Output the [X, Y] coordinate of the center of the cell containing the given text.  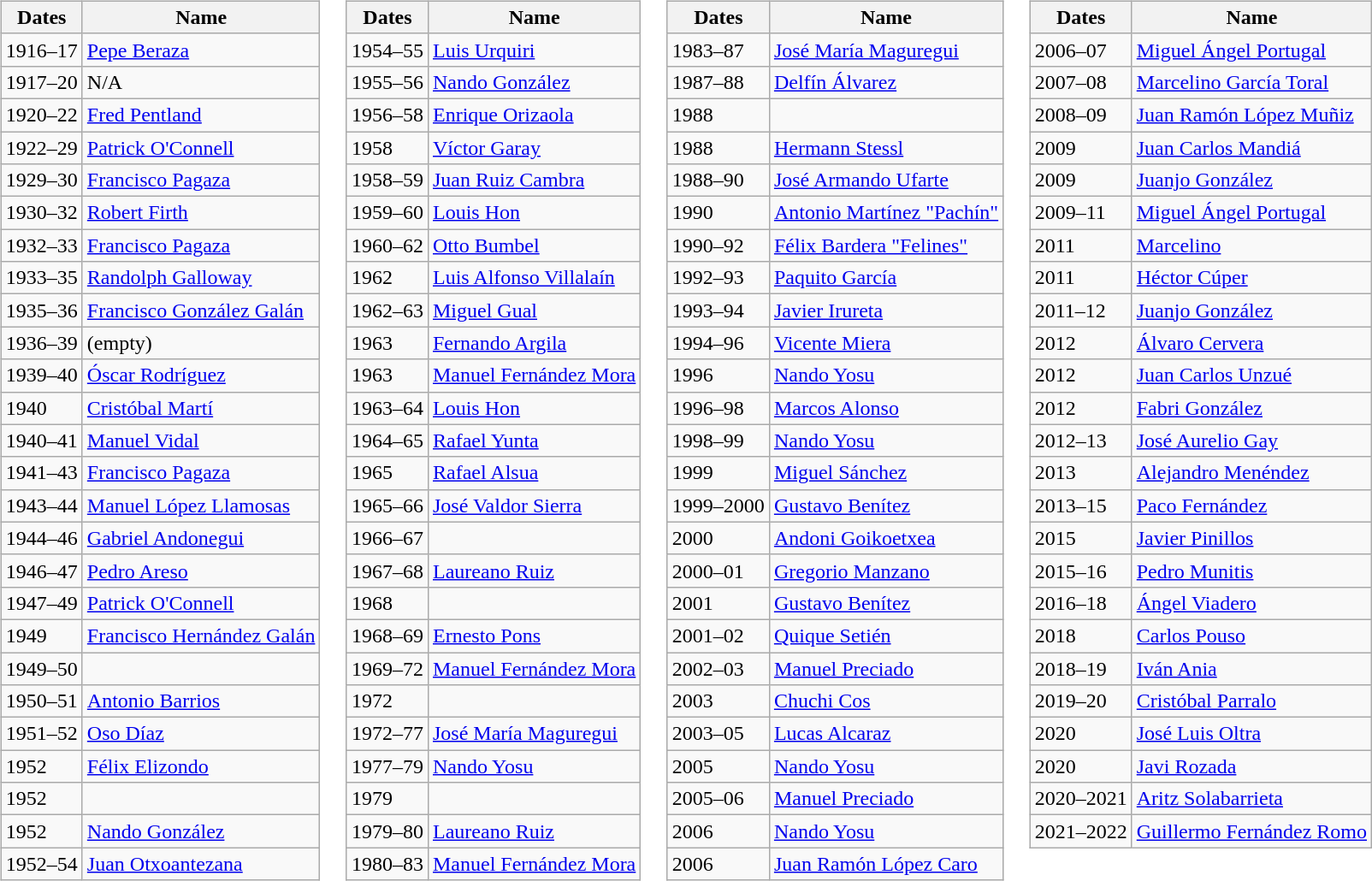
2005–06 [719, 799]
Juan Otxoantezana [201, 864]
1958–59 [387, 180]
Vicente Miera [886, 343]
1929–30 [41, 180]
Juan Carlos Mandiá [1251, 148]
Óscar Rodríguez [201, 375]
1979–80 [387, 831]
Cristóbal Parralo [1251, 701]
1949 [41, 636]
1940 [41, 408]
Cristóbal Martí [201, 408]
1965–66 [387, 506]
Otto Bumbel [534, 245]
Chuchi Cos [886, 701]
1920–22 [41, 115]
Héctor Cúper [1251, 278]
Francisco González Galán [201, 310]
Víctor Garay [534, 148]
1968 [387, 603]
Fabri González [1251, 408]
Guillermo Fernández Romo [1251, 831]
1979 [387, 799]
Robert Firth [201, 213]
1944–46 [41, 538]
1940–41 [41, 440]
Javier Irureta [886, 310]
Ángel Viadero [1251, 603]
1996–98 [719, 408]
1972 [387, 701]
1935–36 [41, 310]
Juan Ramón López Muñiz [1251, 115]
Luis Alfonso Villalaín [534, 278]
Pepe Beraza [201, 50]
1932–33 [41, 245]
1964–65 [387, 440]
N/A [201, 82]
1998–99 [719, 440]
1992–93 [719, 278]
José Aurelio Gay [1251, 440]
Aritz Solabarrieta [1251, 799]
2018–19 [1081, 668]
1963–64 [387, 408]
Juan Ramón López Caro [886, 864]
Luis Urquiri [534, 50]
Rafael Alsua [534, 473]
Gregorio Manzano [886, 571]
1990 [719, 213]
Hermann Stessl [886, 148]
1990–92 [719, 245]
Marcelino García Toral [1251, 82]
Paco Fernández [1251, 506]
Andoni Goikoetxea [886, 538]
Alejandro Menéndez [1251, 473]
Delfín Álvarez [886, 82]
2016–18 [1081, 603]
1987–88 [719, 82]
Fred Pentland [201, 115]
2000 [719, 538]
Javier Pinillos [1251, 538]
Álvaro Cervera [1251, 343]
Pedro Munitis [1251, 571]
Marcelino [1251, 245]
Fernando Argila [534, 343]
1966–67 [387, 538]
Oso Díaz [201, 734]
1941–43 [41, 473]
Félix Elizondo [201, 766]
2002–03 [719, 668]
Manuel Vidal [201, 440]
1977–79 [387, 766]
2001–02 [719, 636]
2021–2022 [1081, 831]
Félix Bardera "Felines" [886, 245]
Francisco Hernández Galán [201, 636]
Carlos Pouso [1251, 636]
José Armando Ufarte [886, 180]
1967–68 [387, 571]
1949–50 [41, 668]
José Valdor Sierra [534, 506]
Antonio Martínez "Pachín" [886, 213]
2006–07 [1081, 50]
1950–51 [41, 701]
Enrique Orizaola [534, 115]
1922–29 [41, 148]
1933–35 [41, 278]
2012–13 [1081, 440]
2005 [719, 766]
2008–09 [1081, 115]
2015 [1081, 538]
1954–55 [387, 50]
1930–32 [41, 213]
1943–44 [41, 506]
1956–58 [387, 115]
2019–20 [1081, 701]
1968–69 [387, 636]
Lucas Alcaraz [886, 734]
1947–49 [41, 603]
2003 [719, 701]
Miguel Sánchez [886, 473]
(empty) [201, 343]
Juan Carlos Unzué [1251, 375]
1999 [719, 473]
2000–01 [719, 571]
2009–11 [1081, 213]
2007–08 [1081, 82]
Gabriel Andonegui [201, 538]
1983–87 [719, 50]
Javi Rozada [1251, 766]
1969–72 [387, 668]
2011–12 [1081, 310]
1936–39 [41, 343]
1980–83 [387, 864]
2018 [1081, 636]
Antonio Barrios [201, 701]
2001 [719, 603]
Pedro Areso [201, 571]
1959–60 [387, 213]
Iván Ania [1251, 668]
1939–40 [41, 375]
José Luis Oltra [1251, 734]
1994–96 [719, 343]
Paquito García [886, 278]
1952–54 [41, 864]
1962 [387, 278]
2003–05 [719, 734]
Manuel López Llamosas [201, 506]
1916–17 [41, 50]
1996 [719, 375]
2020–2021 [1081, 799]
Miguel Gual [534, 310]
1958 [387, 148]
1917–20 [41, 82]
1999–2000 [719, 506]
1988–90 [719, 180]
Quique Setién [886, 636]
1960–62 [387, 245]
1955–56 [387, 82]
2015–16 [1081, 571]
Rafael Yunta [534, 440]
Randolph Galloway [201, 278]
1965 [387, 473]
Ernesto Pons [534, 636]
1946–47 [41, 571]
1993–94 [719, 310]
2013–15 [1081, 506]
1972–77 [387, 734]
Juan Ruiz Cambra [534, 180]
1951–52 [41, 734]
Marcos Alonso [886, 408]
1962–63 [387, 310]
2013 [1081, 473]
